Locate the cell with the specified text and output its (X, Y) center coordinate. 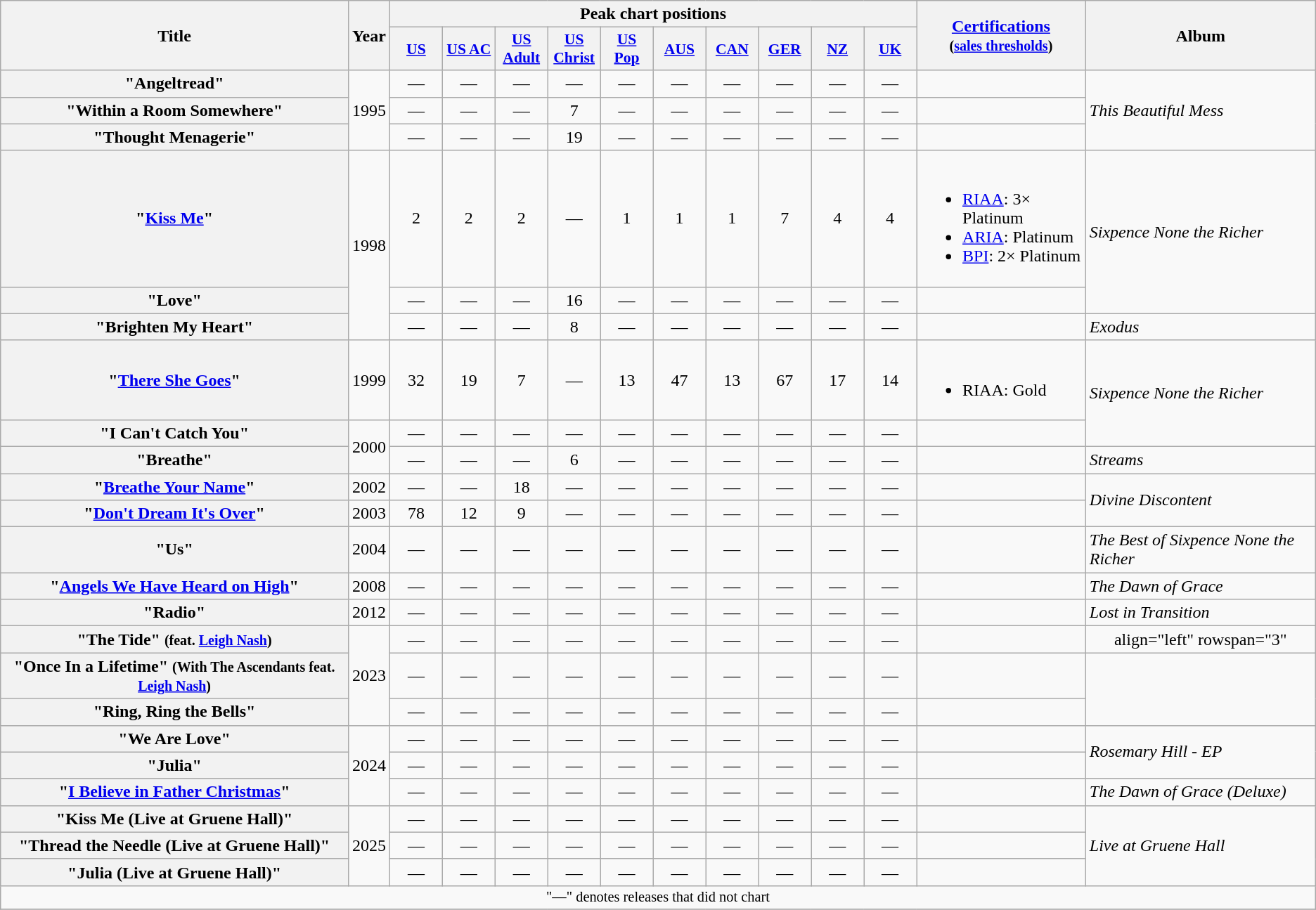
US (416, 49)
"Julia (Live at Gruene Hall)" (174, 872)
"Brighten My Heart" (174, 327)
2002 (368, 487)
"Love" (174, 300)
Rosemary Hill - EP (1201, 752)
32 (416, 379)
GER (785, 49)
USPop (627, 49)
"There She Goes" (174, 379)
RIAA: 3× PlatinumARIA: PlatinumBPI: 2× Platinum (1001, 219)
align="left" rowspan="3" (1201, 639)
67 (785, 379)
"Radio" (174, 613)
"Angeltread" (174, 84)
"The Tide" (feat. Leigh Nash) (174, 639)
"Breathe" (174, 460)
"Thread the Needle (Live at Gruene Hall)" (174, 845)
"Once In a Lifetime" (With The Ascendants feat. Leigh Nash) (174, 676)
Certifications(sales thresholds) (1001, 35)
"Don't Dream It's Over" (174, 514)
NZ (838, 49)
US AC (468, 49)
"Ring, Ring the Bells" (174, 712)
14 (890, 379)
"—" denotes releases that did not chart (658, 897)
2003 (368, 514)
The Dawn of Grace (Deluxe) (1201, 792)
Title (174, 35)
17 (838, 379)
47 (679, 379)
"We Are Love" (174, 739)
"Within a Room Somewhere" (174, 110)
Album (1201, 35)
18 (522, 487)
2023 (368, 676)
"I Believe in Father Christmas" (174, 792)
USAdult (522, 49)
16 (574, 300)
1998 (368, 245)
Exodus (1201, 327)
6 (574, 460)
2025 (368, 845)
9 (522, 514)
"Thought Menagerie" (174, 137)
78 (416, 514)
Year (368, 35)
This Beautiful Mess (1201, 110)
The Dawn of Grace (1201, 586)
Divine Discontent (1201, 500)
1999 (368, 379)
"Angels We Have Heard on High" (174, 586)
Lost in Transition (1201, 613)
"Breathe Your Name" (174, 487)
2000 (368, 446)
US Christ (574, 49)
2004 (368, 550)
"Kiss Me (Live at Gruene Hall)" (174, 819)
UK (890, 49)
CAN (733, 49)
"Us" (174, 550)
2012 (368, 613)
Live at Gruene Hall (1201, 845)
"Kiss Me" (174, 219)
Peak chart positions (652, 14)
2008 (368, 586)
RIAA: Gold (1001, 379)
Streams (1201, 460)
The Best of Sixpence None the Richer (1201, 550)
AUS (679, 49)
12 (468, 514)
"I Can't Catch You" (174, 433)
8 (574, 327)
1995 (368, 110)
"Julia" (174, 765)
2024 (368, 765)
